Return the [x, y] coordinate for the center point of the cell that contains the specified text.  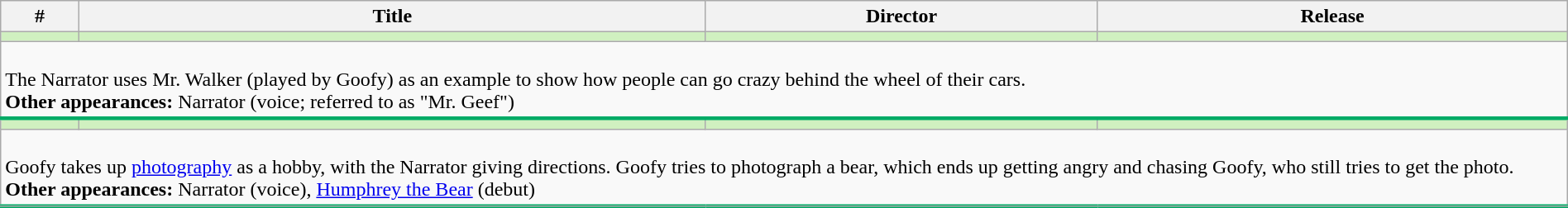
Title [392, 17]
Release [1332, 17]
# [40, 17]
Director [901, 17]
